Find where the given text appears and provide that cell's center as (x, y) coordinate. 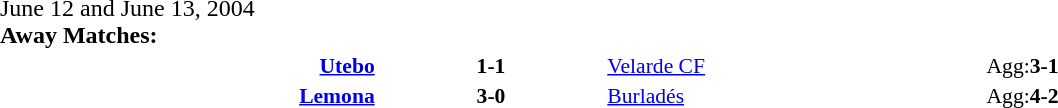
Velarde CF (795, 66)
1-1 (492, 66)
